From the cell containing the given text, extract its center point as [X, Y] coordinate. 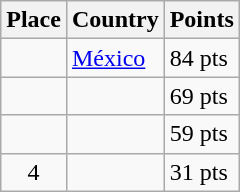
59 pts [202, 134]
84 pts [202, 58]
4 [34, 172]
México [115, 58]
Country [115, 20]
69 pts [202, 96]
Place [34, 20]
Points [202, 20]
31 pts [202, 172]
